Return [x, y] of the center of cell containing provided text 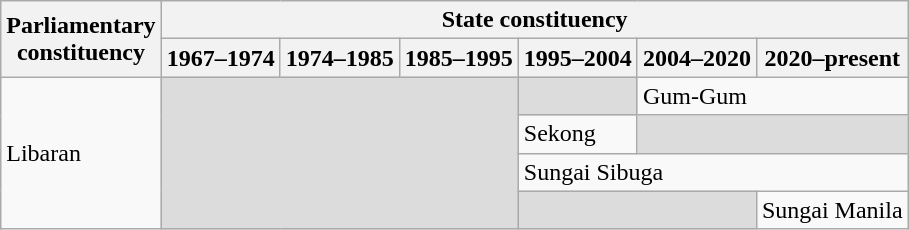
1985–1995 [458, 58]
2020–present [832, 58]
Parliamentaryconstituency [81, 39]
Sekong [578, 134]
Sungai Sibuga [713, 172]
2004–2020 [696, 58]
1995–2004 [578, 58]
State constituency [534, 20]
1974–1985 [340, 58]
1967–1974 [220, 58]
Sungai Manila [832, 210]
Gum-Gum [772, 96]
Libaran [81, 153]
